Search for the cell housing the specified text and yield its [X, Y] center coordinate. 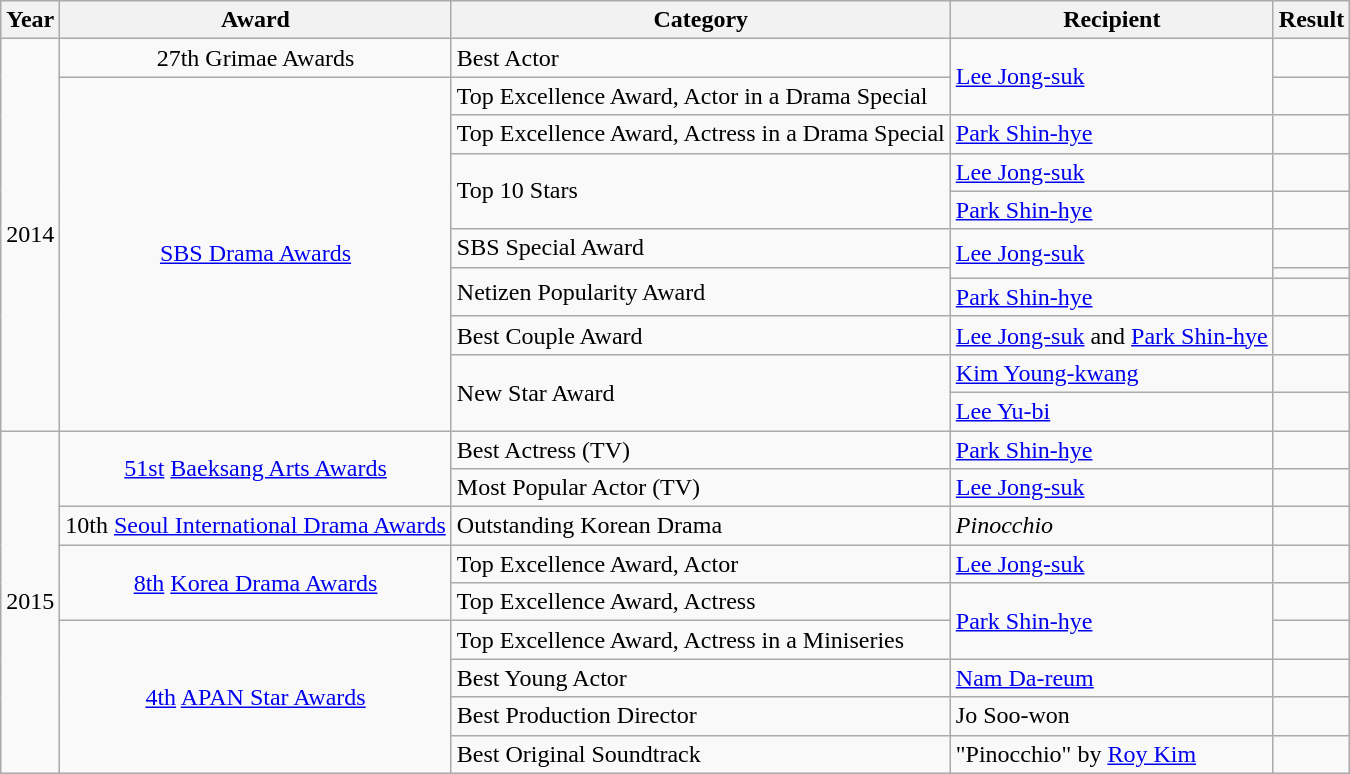
Top 10 Stars [700, 191]
Best Production Director [700, 716]
Netizen Popularity Award [700, 292]
Most Popular Actor (TV) [700, 488]
Pinocchio [1112, 526]
Lee Yu-bi [1112, 411]
Top Excellence Award, Actor [700, 564]
SBS Special Award [700, 248]
Best Young Actor [700, 678]
Outstanding Korean Drama [700, 526]
New Star Award [700, 392]
51st Baeksang Arts Awards [256, 468]
Result [1311, 20]
Top Excellence Award, Actress in a Miniseries [700, 640]
Year [30, 20]
Lee Jong-suk and Park Shin-hye [1112, 335]
4th APAN Star Awards [256, 697]
Best Actress (TV) [700, 449]
2015 [30, 602]
Jo Soo-won [1112, 716]
Top Excellence Award, Actress in a Drama Special [700, 134]
"Pinocchio" by Roy Kim [1112, 754]
Nam Da-reum [1112, 678]
2014 [30, 235]
8th Korea Drama Awards [256, 583]
Top Excellence Award, Actor in a Drama Special [700, 96]
Category [700, 20]
10th Seoul International Drama Awards [256, 526]
Award [256, 20]
Best Actor [700, 58]
SBS Drama Awards [256, 254]
Best Original Soundtrack [700, 754]
27th Grimae Awards [256, 58]
Top Excellence Award, Actress [700, 602]
Best Couple Award [700, 335]
Recipient [1112, 20]
Kim Young-kwang [1112, 373]
